Return the (x, y) coordinate for the center point of the cell that contains the specified text.  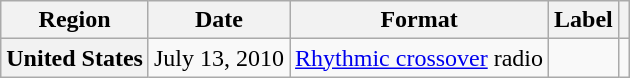
Rhythmic crossover radio (420, 58)
Date (218, 20)
July 13, 2010 (218, 58)
Format (420, 20)
Label (584, 20)
Region (75, 20)
United States (75, 58)
